Output the (X, Y) coordinate of the center of the cell containing the given text.  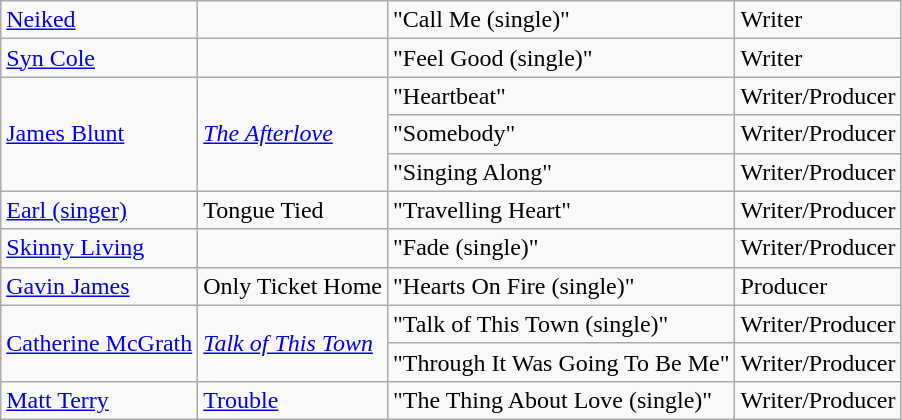
Only Ticket Home (293, 286)
"Singing Along" (560, 172)
"The Thing About Love (single)" (560, 400)
Tongue Tied (293, 210)
"Talk of This Town (single)" (560, 324)
"Travelling Heart" (560, 210)
Skinny Living (100, 248)
Neiked (100, 20)
Talk of This Town (293, 343)
Catherine McGrath (100, 343)
"Fade (single)" (560, 248)
"Call Me (single)" (560, 20)
Producer (818, 286)
"Feel Good (single)" (560, 58)
Earl (singer) (100, 210)
The Afterlove (293, 134)
"Somebody" (560, 134)
James Blunt (100, 134)
Syn Cole (100, 58)
"Hearts On Fire (single)" (560, 286)
Trouble (293, 400)
"Heartbeat" (560, 96)
Gavin James (100, 286)
"Through It Was Going To Be Me" (560, 362)
Matt Terry (100, 400)
